Output the [X, Y] coordinate of the center of the cell containing the given text.  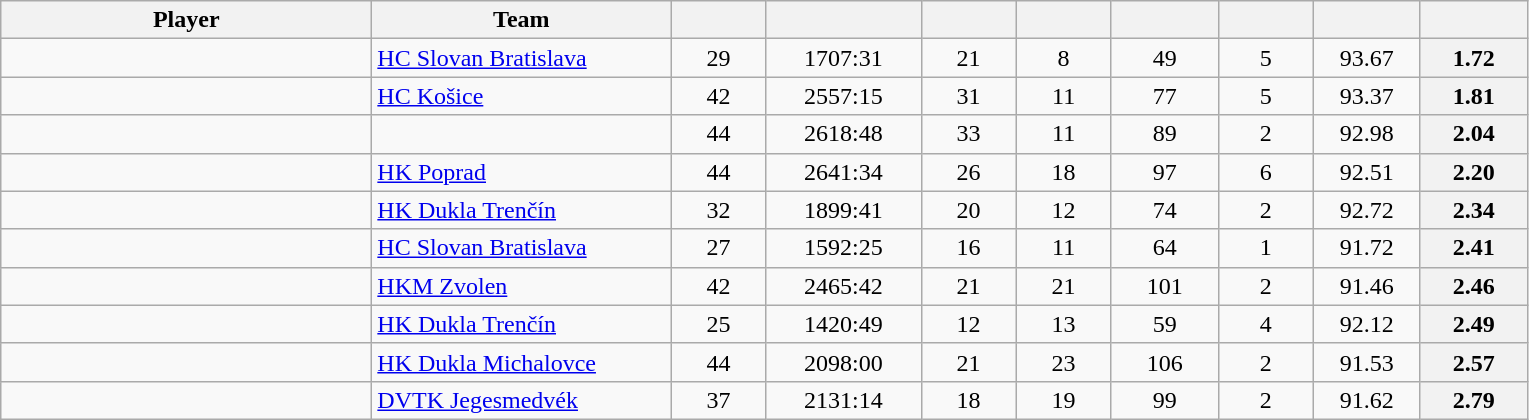
74 [1164, 210]
16 [968, 248]
2.46 [1474, 286]
101 [1164, 286]
19 [1064, 400]
1.81 [1474, 96]
27 [718, 248]
99 [1164, 400]
2.20 [1474, 172]
2.57 [1474, 362]
77 [1164, 96]
91.72 [1366, 248]
93.37 [1366, 96]
29 [718, 58]
HKM Zvolen [522, 286]
2098:00 [844, 362]
2465:42 [844, 286]
HC Košice [522, 96]
32 [718, 210]
20 [968, 210]
1707:31 [844, 58]
89 [1164, 134]
6 [1266, 172]
92.72 [1366, 210]
Player [186, 20]
31 [968, 96]
49 [1164, 58]
2.41 [1474, 248]
2641:34 [844, 172]
2.79 [1474, 400]
2131:14 [844, 400]
1 [1266, 248]
HK Dukla Michalovce [522, 362]
93.67 [1366, 58]
2618:48 [844, 134]
37 [718, 400]
2.34 [1474, 210]
26 [968, 172]
8 [1064, 58]
64 [1164, 248]
23 [1064, 362]
92.51 [1366, 172]
4 [1266, 324]
92.98 [1366, 134]
91.46 [1366, 286]
Team [522, 20]
1899:41 [844, 210]
2.04 [1474, 134]
2.49 [1474, 324]
13 [1064, 324]
92.12 [1366, 324]
59 [1164, 324]
HK Poprad [522, 172]
91.62 [1366, 400]
1.72 [1474, 58]
2557:15 [844, 96]
1592:25 [844, 248]
1420:49 [844, 324]
25 [718, 324]
106 [1164, 362]
33 [968, 134]
91.53 [1366, 362]
97 [1164, 172]
DVTK Jegesmedvék [522, 400]
